Extract the (x, y) coordinate from the center of the cell holding the provided text.  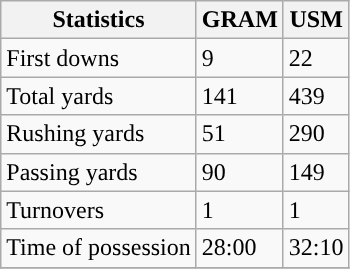
GRAM (240, 20)
51 (240, 134)
141 (240, 96)
28:00 (240, 248)
Rushing yards (99, 134)
9 (240, 58)
439 (316, 96)
Total yards (99, 96)
Statistics (99, 20)
Time of possession (99, 248)
Turnovers (99, 210)
90 (240, 172)
32:10 (316, 248)
290 (316, 134)
First downs (99, 58)
149 (316, 172)
USM (316, 20)
22 (316, 58)
Passing yards (99, 172)
